Output the (x, y) coordinate of the center of the cell containing the given text.  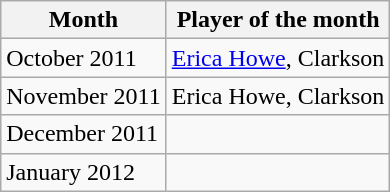
December 2011 (84, 134)
Player of the month (278, 20)
October 2011 (84, 58)
November 2011 (84, 96)
Month (84, 20)
January 2012 (84, 172)
